Determine the (X, Y) coordinate at the center of the cell enclosing the given text.  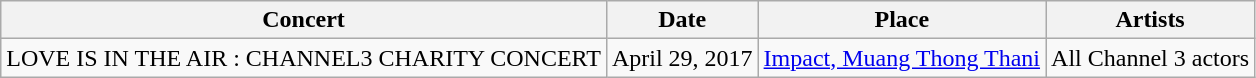
Artists (1150, 20)
Impact, Muang Thong Thani (902, 58)
All Channel 3 actors (1150, 58)
Date (682, 20)
April 29, 2017 (682, 58)
Place (902, 20)
Concert (304, 20)
LOVE IS IN THE AIR : CHANNEL3 CHARITY CONCERT (304, 58)
